Extract the (x, y) coordinate from the center of the cell holding the provided text.  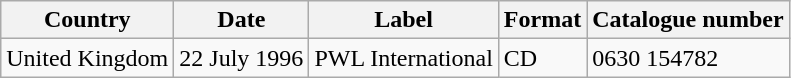
Label (404, 20)
Format (542, 20)
22 July 1996 (242, 58)
United Kingdom (88, 58)
PWL International (404, 58)
Country (88, 20)
Catalogue number (688, 20)
0630 154782 (688, 58)
Date (242, 20)
CD (542, 58)
